Pinpoint the cell where the given text exists, returning its (x, y) midpoint coordinate. 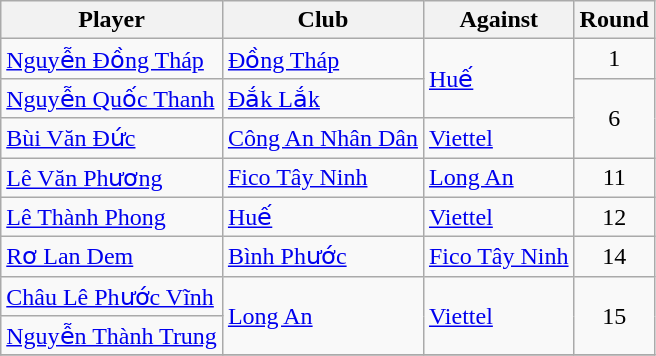
Against (498, 20)
Rơ Lan Dem (112, 257)
11 (614, 178)
Châu Lê Phước Vĩnh (112, 296)
Đắk Lắk (322, 98)
12 (614, 217)
15 (614, 316)
Bình Phước (322, 257)
Bùi Văn Đức (112, 138)
Công An Nhân Dân (322, 138)
Nguyễn Đồng Tháp (112, 59)
Đồng Tháp (322, 59)
Player (112, 20)
6 (614, 118)
1 (614, 59)
Club (322, 20)
Lê Thành Phong (112, 217)
Lê Văn Phương (112, 178)
Nguyễn Quốc Thanh (112, 98)
Round (614, 20)
14 (614, 257)
Nguyễn Thành Trung (112, 336)
